Pinpoint the cell where the given text exists, returning its [x, y] midpoint coordinate. 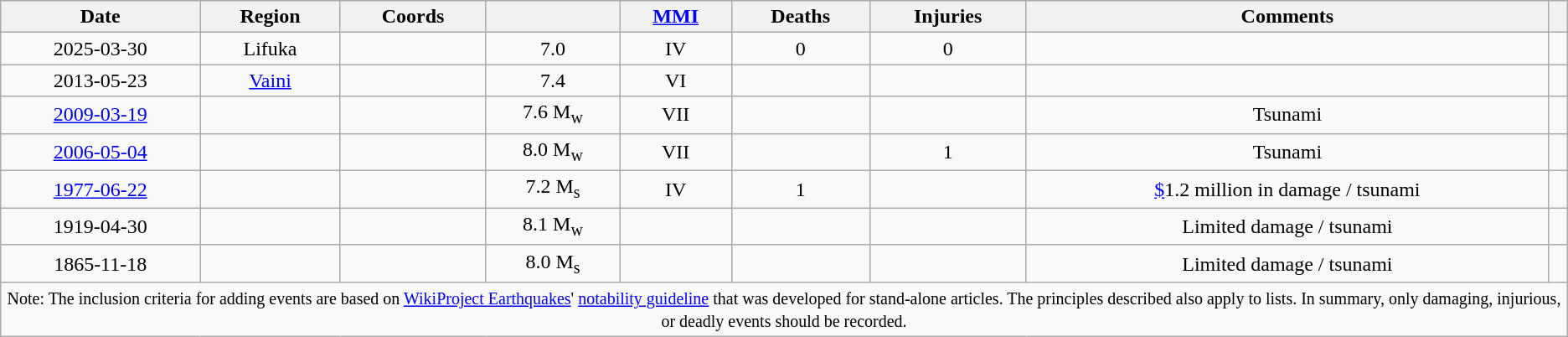
2013-05-23 [101, 80]
8.1 Mw [553, 226]
7.4 [553, 80]
Comments [1287, 17]
2006-05-04 [101, 152]
1977-06-22 [101, 189]
7.0 [553, 49]
VI [675, 80]
Coords [412, 17]
Deaths [801, 17]
MMI [675, 17]
7.2 Ms [553, 189]
Date [101, 17]
2009-03-19 [101, 115]
Region [271, 17]
1865-11-18 [101, 263]
Lifuka [271, 49]
8.0 Ms [553, 263]
8.0 Mw [553, 152]
7.6 Mw [553, 115]
1919-04-30 [101, 226]
2025-03-30 [101, 49]
Vaini [271, 80]
Injuries [948, 17]
$1.2 million in damage / tsunami [1287, 189]
